Detect which cell encompasses the target text, then output its (X, Y) center coordinate. 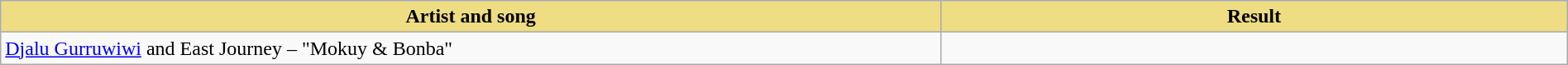
Result (1254, 17)
Artist and song (471, 17)
Djalu Gurruwiwi and East Journey – "Mokuy & Bonba" (471, 48)
